Capture the cell that displays the provided text and extract its (X, Y) central coordinate. 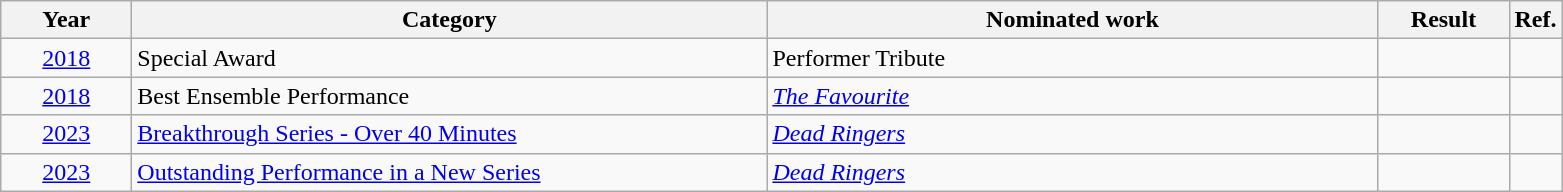
Performer Tribute (1072, 58)
Nominated work (1072, 20)
Category (450, 20)
Best Ensemble Performance (450, 96)
Result (1444, 20)
Special Award (450, 58)
Outstanding Performance in a New Series (450, 172)
Year (66, 20)
Ref. (1536, 20)
Breakthrough Series - Over 40 Minutes (450, 134)
The Favourite (1072, 96)
